Return (X, Y) of the center of cell containing provided text 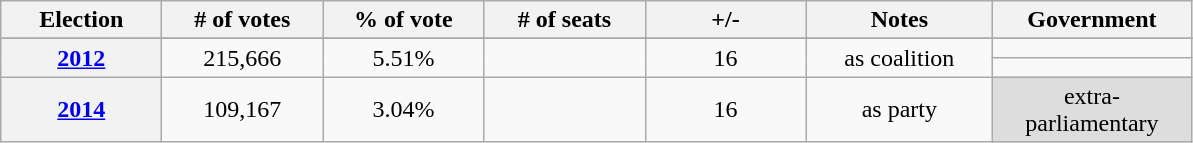
# of votes (242, 20)
% of vote (404, 20)
109,167 (242, 110)
3.04% (404, 110)
extra-parliamentary (1092, 110)
Election (82, 20)
Notes (900, 20)
+/- (726, 20)
5.51% (404, 58)
# of seats (564, 20)
215,666 (242, 58)
Government (1092, 20)
as coalition (900, 58)
2012 (82, 58)
as party (900, 110)
2014 (82, 110)
